Return [X, Y] of the center of cell containing provided text 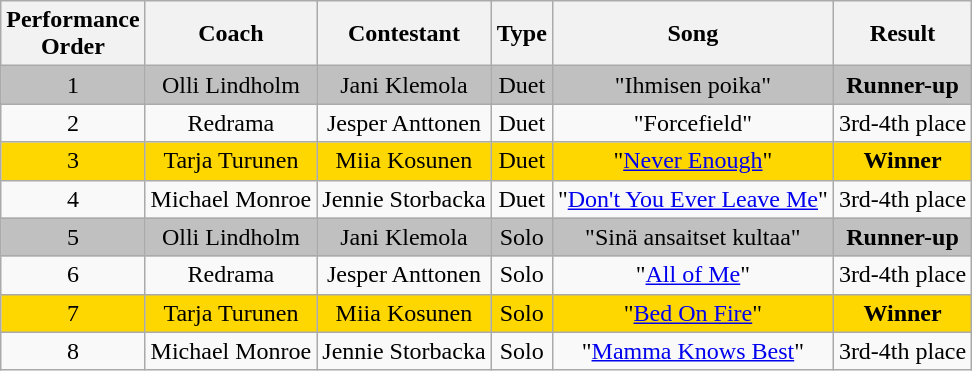
5 [73, 237]
4 [73, 199]
Song [692, 34]
"Ihmisen poika" [692, 85]
Result [902, 34]
"Mamma Knows Best" [692, 351]
"Bed On Fire" [692, 313]
Contestant [404, 34]
Performance Order [73, 34]
2 [73, 123]
Coach [231, 34]
"Never Enough" [692, 161]
"Don't You Ever Leave Me" [692, 199]
6 [73, 275]
1 [73, 85]
"Sinä ansaitset kultaa" [692, 237]
3 [73, 161]
"Forcefield" [692, 123]
8 [73, 351]
7 [73, 313]
"All of Me" [692, 275]
Type [522, 34]
